Return the [X, Y] coordinate for the center point of the cell that contains the specified text.  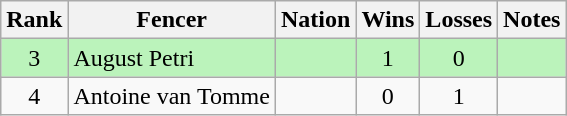
August Petri [172, 58]
Rank [34, 20]
Losses [459, 20]
Antoine van Tomme [172, 96]
Wins [388, 20]
3 [34, 58]
Notes [532, 20]
4 [34, 96]
Fencer [172, 20]
Nation [315, 20]
